Identify which cell holds the provided text, then report its (x, y) central coordinate. 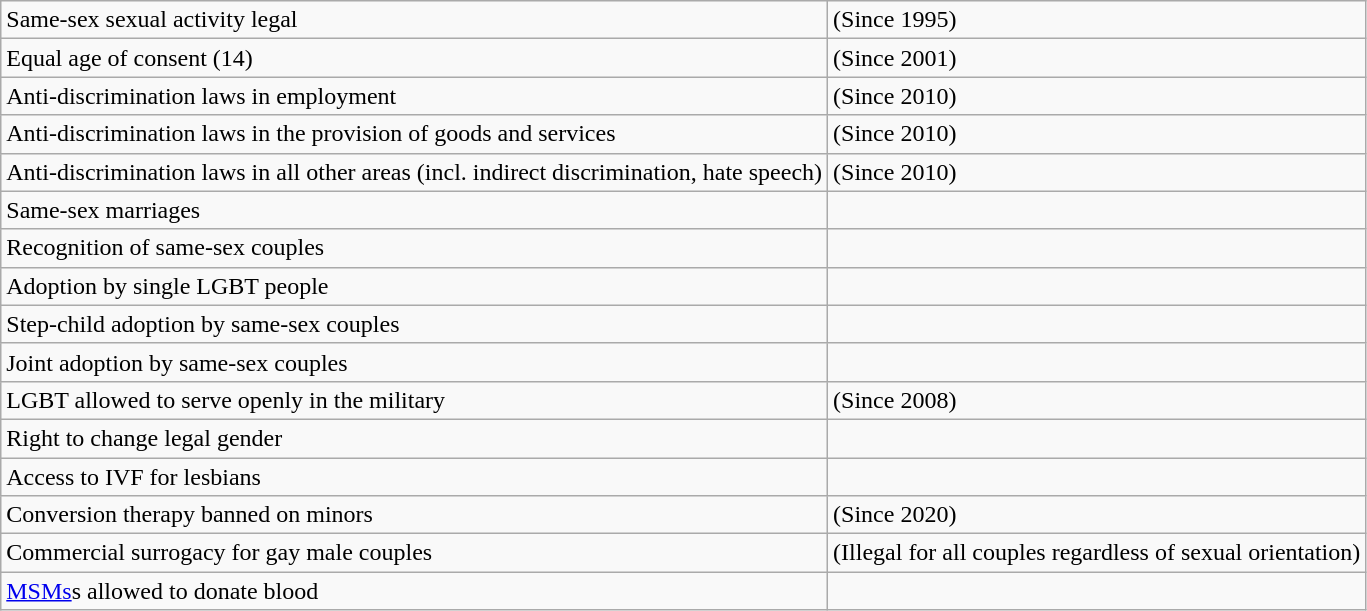
Access to IVF for lesbians (414, 477)
Commercial surrogacy for gay male couples (414, 553)
Same-sex sexual activity legal (414, 20)
Equal age of consent (14) (414, 58)
Recognition of same-sex couples (414, 248)
Anti-discrimination laws in all other areas (incl. indirect discrimination, hate speech) (414, 172)
Conversion therapy banned on minors (414, 515)
Anti-discrimination laws in employment (414, 96)
(Since 2020) (1097, 515)
Adoption by single LGBT people (414, 286)
Joint adoption by same-sex couples (414, 362)
Anti-discrimination laws in the provision of goods and services (414, 134)
MSMss allowed to donate blood (414, 591)
LGBT allowed to serve openly in the military (414, 400)
Step-child adoption by same-sex couples (414, 324)
Right to change legal gender (414, 438)
(Since 2001) (1097, 58)
Same-sex marriages (414, 210)
(Illegal for all couples regardless of sexual orientation) (1097, 553)
(Since 1995) (1097, 20)
(Since 2008) (1097, 400)
